Locate the cell with the specified text and output its [x, y] center coordinate. 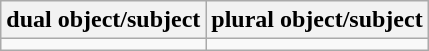
dual object/subject [104, 20]
plural object/subject [317, 20]
